Search for the cell housing the specified text and yield its [X, Y] center coordinate. 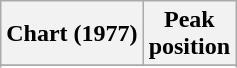
Peakposition [189, 34]
Chart (1977) [72, 34]
